Pinpoint the cell where the given text exists, returning its [X, Y] midpoint coordinate. 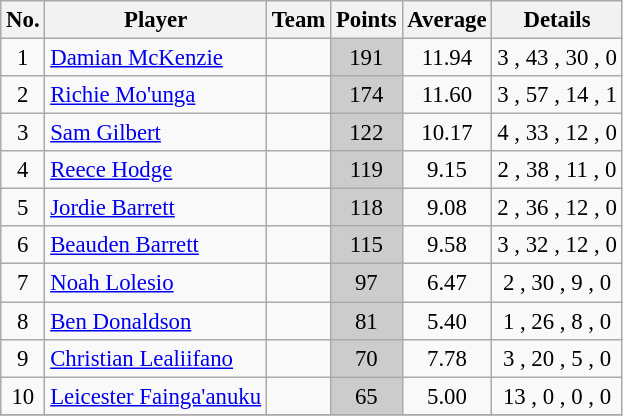
2 , 38 , 11 , 0 [557, 170]
7 [23, 283]
174 [366, 95]
Team [298, 20]
Richie Mo'unga [156, 95]
Christian Lealiifano [156, 358]
6.47 [447, 283]
5 [23, 208]
3 , 43 , 30 , 0 [557, 58]
97 [366, 283]
65 [366, 396]
5.00 [447, 396]
118 [366, 208]
11.60 [447, 95]
2 [23, 95]
5.40 [447, 321]
Leicester Fainga'anuku [156, 396]
Jordie Barrett [156, 208]
8 [23, 321]
Player [156, 20]
81 [366, 321]
119 [366, 170]
Damian McKenzie [156, 58]
3 , 32 , 12 , 0 [557, 245]
3 , 20 , 5 , 0 [557, 358]
No. [23, 20]
6 [23, 245]
2 , 30 , 9 , 0 [557, 283]
Reece Hodge [156, 170]
13 , 0 , 0 , 0 [557, 396]
Noah Lolesio [156, 283]
1 [23, 58]
191 [366, 58]
Beauden Barrett [156, 245]
70 [366, 358]
Details [557, 20]
3 , 57 , 14 , 1 [557, 95]
10 [23, 396]
Points [366, 20]
2 , 36 , 12 , 0 [557, 208]
Ben Donaldson [156, 321]
9 [23, 358]
Sam Gilbert [156, 133]
115 [366, 245]
9.58 [447, 245]
10.17 [447, 133]
9.08 [447, 208]
11.94 [447, 58]
122 [366, 133]
3 [23, 133]
9.15 [447, 170]
4 [23, 170]
7.78 [447, 358]
1 , 26 , 8 , 0 [557, 321]
Average [447, 20]
4 , 33 , 12 , 0 [557, 133]
